Provide the (x, y) coordinate of the cell's center where the given text is located.  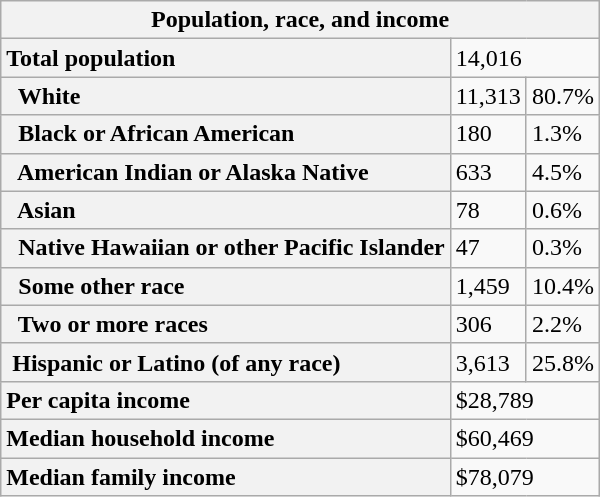
2.2% (562, 324)
4.5% (562, 172)
Median family income (226, 477)
Black or African American (226, 134)
633 (488, 172)
25.8% (562, 362)
Some other race (226, 286)
Per capita income (226, 400)
Population, race, and income (300, 20)
11,313 (488, 96)
Two or more races (226, 324)
80.7% (562, 96)
Median household income (226, 438)
$78,079 (524, 477)
Total population (226, 58)
306 (488, 324)
0.3% (562, 248)
78 (488, 210)
0.6% (562, 210)
10.4% (562, 286)
1.3% (562, 134)
1,459 (488, 286)
White (226, 96)
Asian (226, 210)
$28,789 (524, 400)
Hispanic or Latino (of any race) (226, 362)
Native Hawaiian or other Pacific Islander (226, 248)
47 (488, 248)
$60,469 (524, 438)
3,613 (488, 362)
14,016 (524, 58)
American Indian or Alaska Native (226, 172)
180 (488, 134)
